Identify which cell holds the provided text, then report its [X, Y] central coordinate. 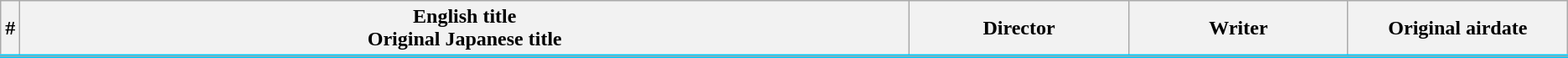
English title Original Japanese title [465, 29]
Original airdate [1457, 29]
# [10, 29]
Director [1019, 29]
Writer [1239, 29]
